For the text-containing cell, return its midpoint in (X, Y) coordinate format. 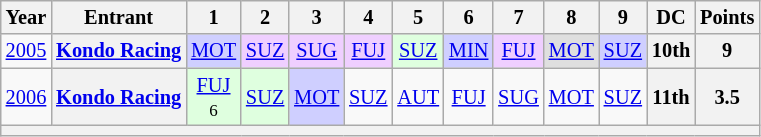
Entrant (118, 17)
MIN (468, 51)
5 (418, 17)
Year (26, 17)
11th (671, 97)
1 (214, 17)
7 (518, 17)
3.5 (727, 97)
DC (671, 17)
3 (316, 17)
Points (727, 17)
2 (265, 17)
2006 (26, 97)
4 (368, 17)
AUT (418, 97)
10th (671, 51)
8 (572, 17)
6 (468, 17)
FUJ6 (214, 97)
2005 (26, 51)
